Search for the cell housing the specified text and yield its [X, Y] center coordinate. 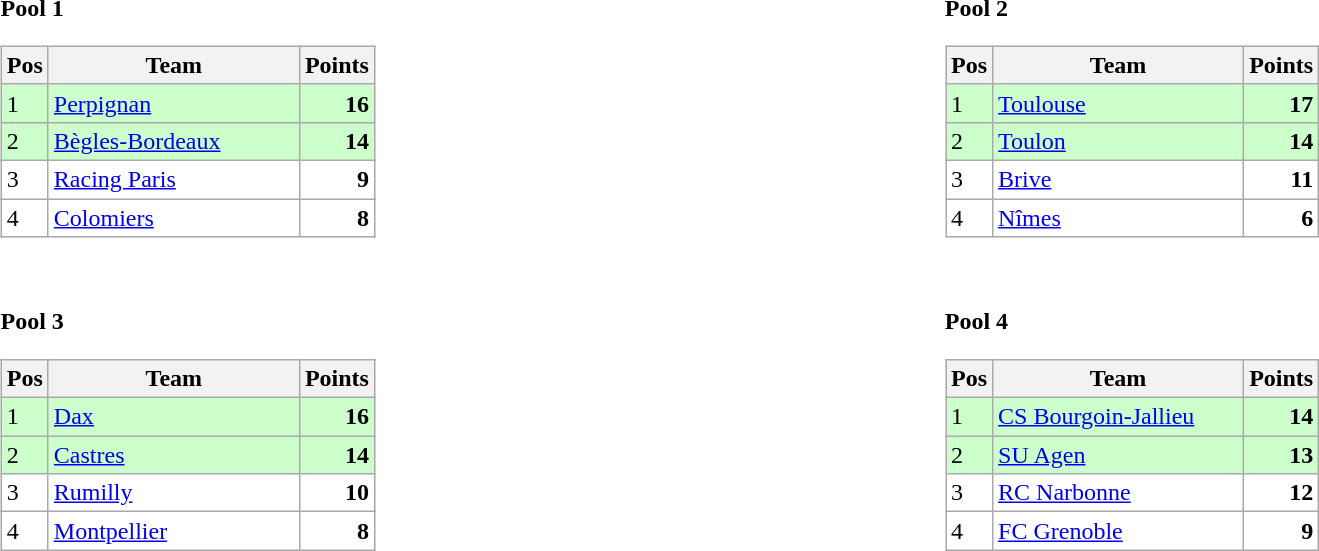
RC Narbonne [1118, 493]
Bègles-Bordeaux [174, 141]
17 [1282, 103]
Colomiers [174, 217]
Rumilly [174, 493]
10 [336, 493]
Perpignan [174, 103]
Nîmes [1118, 217]
11 [1282, 179]
13 [1282, 455]
Dax [174, 417]
CS Bourgoin-Jallieu [1118, 417]
6 [1282, 217]
FC Grenoble [1118, 531]
Racing Paris [174, 179]
Toulon [1118, 141]
Montpellier [174, 531]
Brive [1118, 179]
12 [1282, 493]
Toulouse [1118, 103]
Castres [174, 455]
SU Agen [1118, 455]
